Determine the (X, Y) coordinate at the center of the cell enclosing the given text.  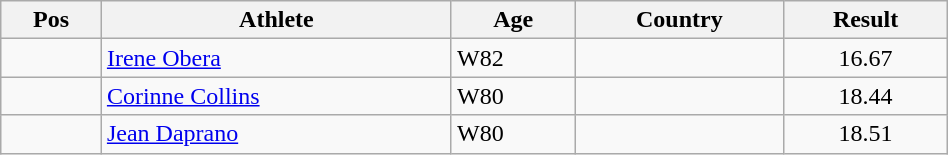
Country (680, 20)
Irene Obera (276, 58)
Age (512, 20)
Result (866, 20)
18.51 (866, 134)
Corinne Collins (276, 96)
W82 (512, 58)
Jean Daprano (276, 134)
18.44 (866, 96)
Pos (52, 20)
16.67 (866, 58)
Athlete (276, 20)
